Determine the [x, y] coordinate at the center of the cell enclosing the given text.  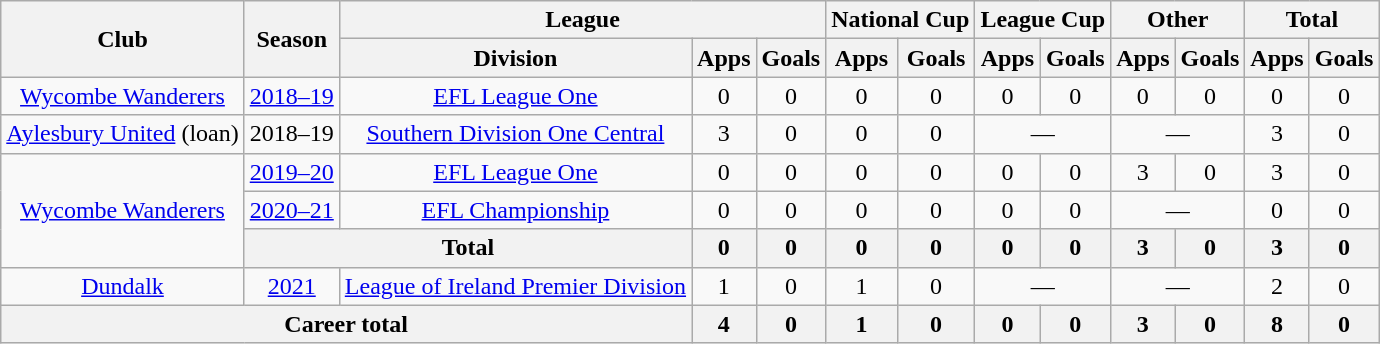
2021 [292, 286]
Dundalk [122, 286]
Other [1178, 20]
8 [1277, 324]
Southern Division One Central [515, 134]
2 [1277, 286]
4 [724, 324]
Aylesbury United (loan) [122, 134]
EFL Championship [515, 210]
National Cup [900, 20]
League [582, 20]
Club [122, 39]
2020–21 [292, 210]
League of Ireland Premier Division [515, 286]
Career total [346, 324]
Season [292, 39]
Division [515, 58]
2019–20 [292, 172]
League Cup [1043, 20]
